Find where the given text appears and provide that cell's center as (x, y) coordinate. 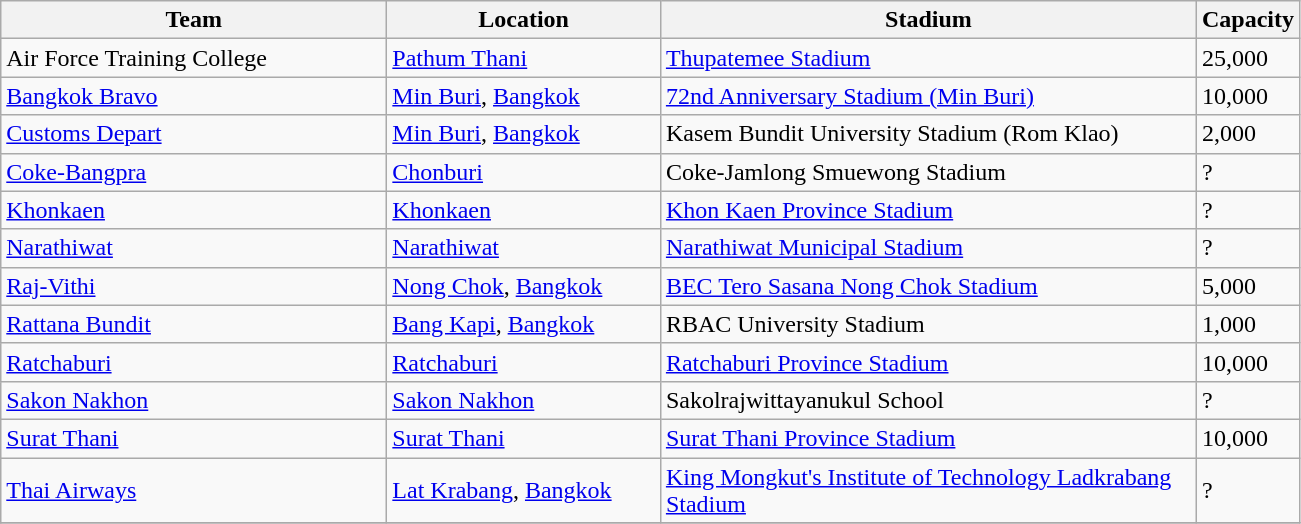
Kasem Bundit University Stadium (Rom Klao) (928, 134)
BEC Tero Sasana Nong Chok Stadium (928, 286)
Location (524, 20)
Coke-Jamlong Smuewong Stadium (928, 172)
Bang Kapi, Bangkok (524, 324)
King Mongkut's Institute of Technology Ladkrabang Stadium (928, 490)
Rattana Bundit (194, 324)
Customs Depart (194, 134)
Bangkok Bravo (194, 96)
Air Force Training College (194, 58)
Thai Airways (194, 490)
Sakolrajwittayanukul School (928, 400)
Ratchaburi Province Stadium (928, 362)
Nong Chok, Bangkok (524, 286)
25,000 (1248, 58)
RBAC University Stadium (928, 324)
1,000 (1248, 324)
Khon Kaen Province Stadium (928, 210)
5,000 (1248, 286)
2,000 (1248, 134)
Thupatemee Stadium (928, 58)
Capacity (1248, 20)
72nd Anniversary Stadium (Min Buri) (928, 96)
Coke-Bangpra (194, 172)
Pathum Thani (524, 58)
Stadium (928, 20)
Narathiwat Municipal Stadium (928, 248)
Team (194, 20)
Chonburi (524, 172)
Lat Krabang, Bangkok (524, 490)
Surat Thani Province Stadium (928, 438)
Raj-Vithi (194, 286)
